For the text-containing cell, return its midpoint in [X, Y] coordinate format. 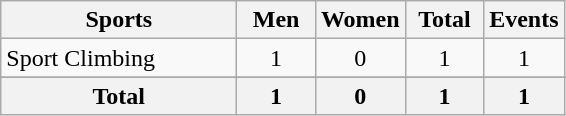
Men [276, 20]
Sports [119, 20]
Sport Climbing [119, 58]
Women [360, 20]
Events [524, 20]
